Capture the cell that displays the provided text and extract its (X, Y) central coordinate. 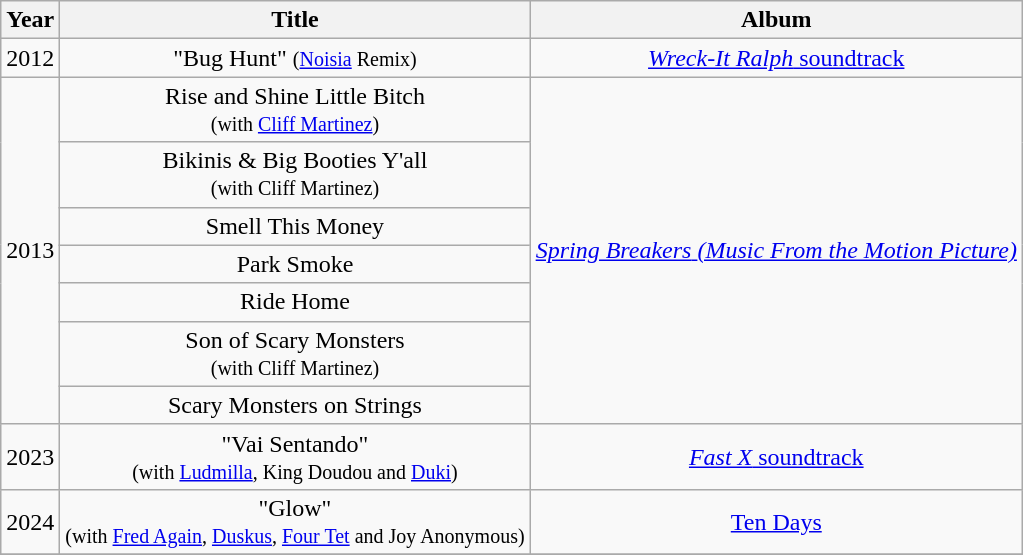
2023 (30, 456)
Scary Monsters on Strings (295, 405)
"Glow"(with Fred Again, Duskus, Four Tet and Joy Anonymous) (295, 522)
"Bug Hunt" (Noisia Remix) (295, 58)
Title (295, 20)
Spring Breakers (Music From the Motion Picture) (776, 250)
Year (30, 20)
"Vai Sentando"(with Ludmilla, King Doudou and Duki) (295, 456)
Fast X soundtrack (776, 456)
2013 (30, 250)
Album (776, 20)
Park Smoke (295, 264)
Smell This Money (295, 226)
Bikinis & Big Booties Y'all(with Cliff Martinez) (295, 174)
2024 (30, 522)
Ten Days (776, 522)
Wreck-It Ralph soundtrack (776, 58)
2012 (30, 58)
Rise and Shine Little Bitch(with Cliff Martinez) (295, 110)
Son of Scary Monsters(with Cliff Martinez) (295, 354)
Ride Home (295, 302)
